Identify which cell holds the provided text, then report its [X, Y] central coordinate. 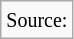
Source: [37, 20]
